For the text-containing cell, return its midpoint in [X, Y] coordinate format. 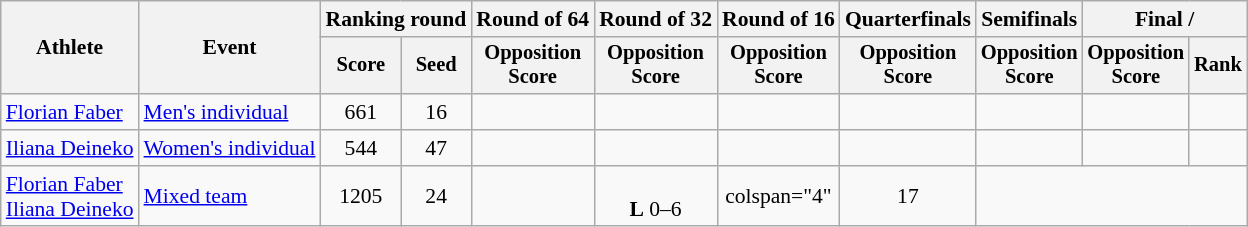
L 0–6 [656, 196]
Final / [1165, 19]
Florian Faber [70, 112]
Round of 16 [778, 19]
16 [436, 112]
Semifinals [1030, 19]
17 [908, 196]
Iliana Deineko [70, 148]
colspan="4" [778, 196]
Seed [436, 66]
Mixed team [230, 196]
47 [436, 148]
Ranking round [396, 19]
24 [436, 196]
Rank [1218, 66]
Score [362, 66]
Florian FaberIliana Deineko [70, 196]
Quarterfinals [908, 19]
661 [362, 112]
1205 [362, 196]
Athlete [70, 48]
Men's individual [230, 112]
544 [362, 148]
Round of 64 [532, 19]
Women's individual [230, 148]
Round of 32 [656, 19]
Event [230, 48]
